Output the (X, Y) coordinate of the center of the cell containing the given text.  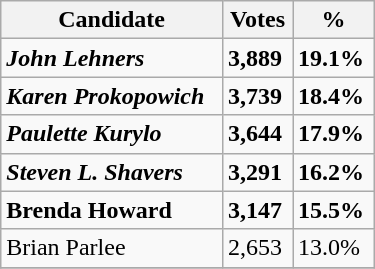
Paulette Kurylo (112, 134)
3,291 (257, 172)
Votes (257, 20)
3,644 (257, 134)
Brenda Howard (112, 210)
18.4% (334, 96)
John Lehners (112, 58)
16.2% (334, 172)
Brian Parlee (112, 248)
3,889 (257, 58)
17.9% (334, 134)
19.1% (334, 58)
3,147 (257, 210)
% (334, 20)
15.5% (334, 210)
3,739 (257, 96)
13.0% (334, 248)
Steven L. Shavers (112, 172)
2,653 (257, 248)
Karen Prokopowich (112, 96)
Candidate (112, 20)
